For the text-containing cell, return its midpoint in [x, y] coordinate format. 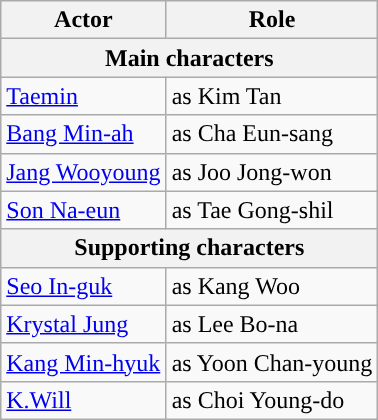
as Kang Woo [272, 286]
as Kim Tan [272, 96]
Main characters [190, 58]
Supporting characters [190, 248]
as Tae Gong-shil [272, 210]
Seo In-guk [84, 286]
Role [272, 20]
as Joo Jong-won [272, 172]
Krystal Jung [84, 324]
Bang Min-ah [84, 134]
Actor [84, 20]
Kang Min-hyuk [84, 362]
as Cha Eun-sang [272, 134]
K.Will [84, 400]
Taemin [84, 96]
as Choi Young-do [272, 400]
Jang Wooyoung [84, 172]
Son Na-eun [84, 210]
as Lee Bo-na [272, 324]
as Yoon Chan-young [272, 362]
